Extract the (x, y) coordinate from the center of the cell holding the provided text.  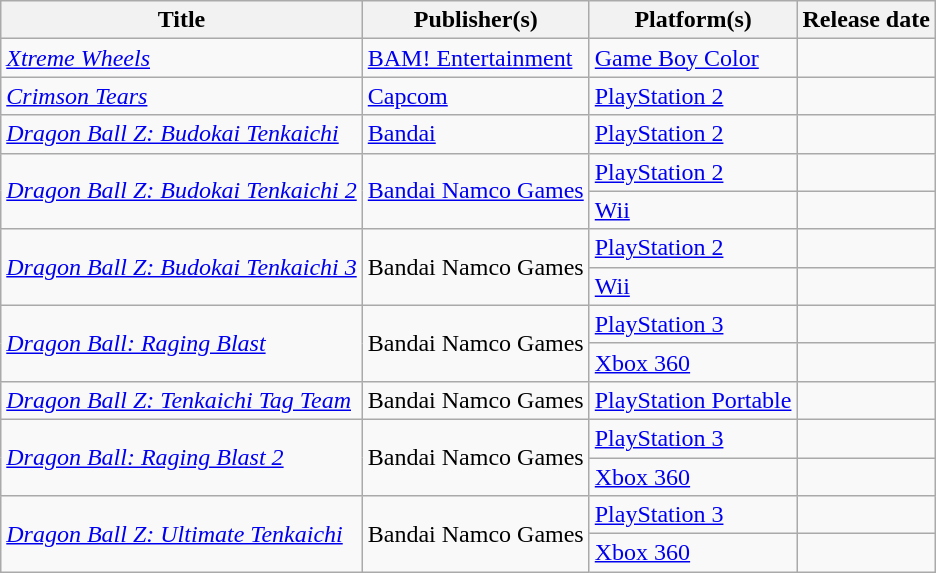
Crimson Tears (182, 96)
Platform(s) (693, 20)
Game Boy Color (693, 58)
Capcom (476, 96)
Dragon Ball Z: Budokai Tenkaichi 2 (182, 191)
Release date (866, 20)
Xtreme Wheels (182, 58)
Bandai (476, 134)
PlayStation Portable (693, 400)
Title (182, 20)
Dragon Ball Z: Budokai Tenkaichi (182, 134)
Dragon Ball Z: Tenkaichi Tag Team (182, 400)
Dragon Ball: Raging Blast 2 (182, 457)
Dragon Ball: Raging Blast (182, 343)
BAM! Entertainment (476, 58)
Publisher(s) (476, 20)
Dragon Ball Z: Ultimate Tenkaichi (182, 534)
Dragon Ball Z: Budokai Tenkaichi 3 (182, 267)
